From the cell containing the given text, extract its center point as (x, y) coordinate. 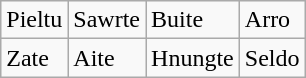
Zate (34, 58)
Seldo (272, 58)
Sawrte (107, 20)
Buite (193, 20)
Pieltu (34, 20)
Hnungte (193, 58)
Arro (272, 20)
Aite (107, 58)
